Find where the given text appears and provide that cell's center as (X, Y) coordinate. 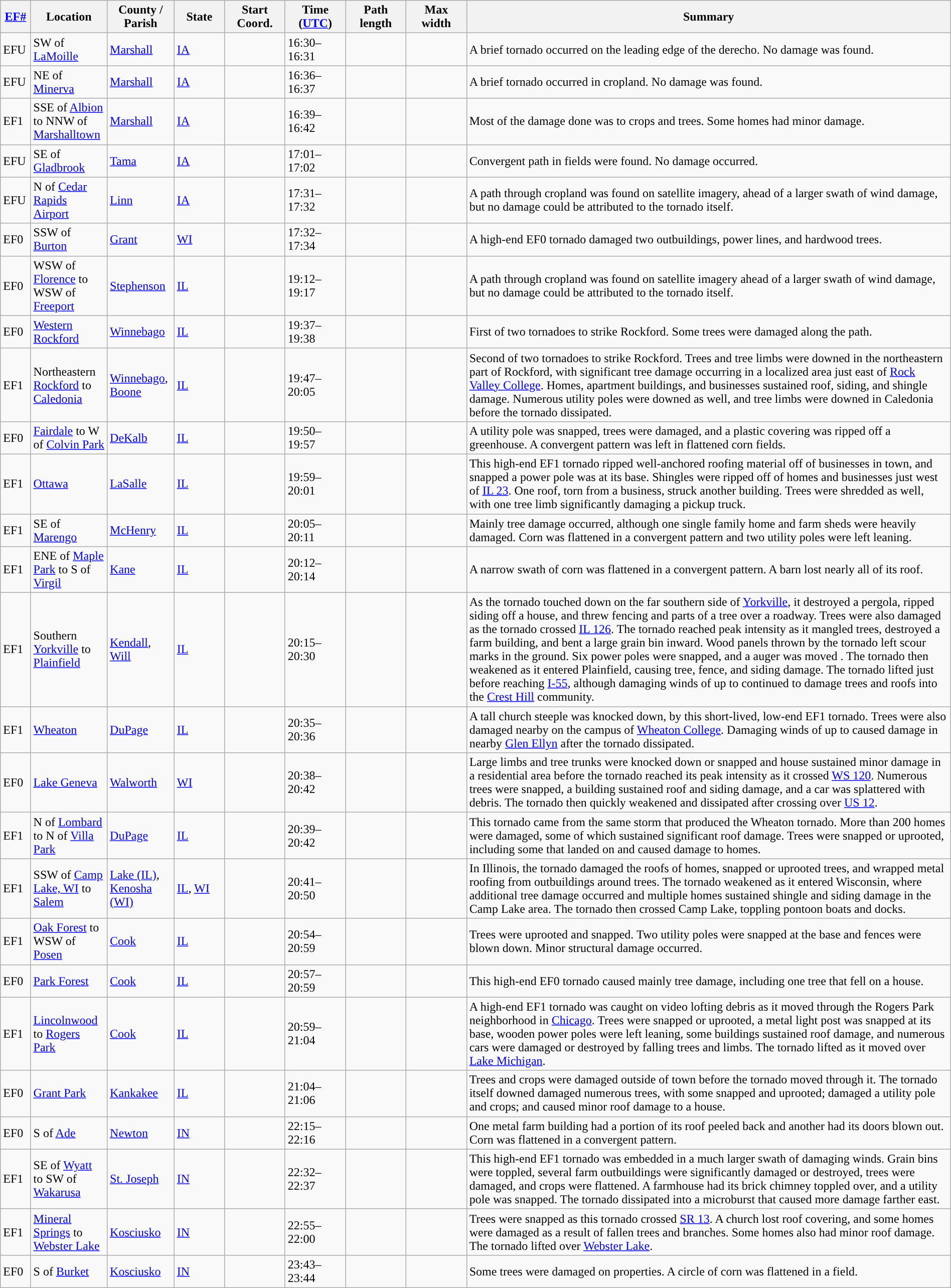
20:15–20:30 (315, 650)
Path length (376, 17)
Walworth (141, 782)
County / Parish (141, 17)
Kendall, Will (141, 650)
Linn (141, 200)
Most of the damage done was to crops and trees. Some homes had minor damage. (708, 121)
19:37–19:38 (315, 332)
Convergent path in fields were found. No damage occurred. (708, 160)
Tama (141, 160)
19:12–19:17 (315, 286)
Newton (141, 1133)
SE of Gladbrook (69, 160)
Trees were uprooted and snapped. Two utility poles were snapped at the base and fences were blown down. Minor structural damage occurred. (708, 941)
One metal farm building had a portion of its roof peeled back and another had its doors blown out. Corn was flattened in a convergent pattern. (708, 1133)
20:05–20:11 (315, 530)
Southern Yorkville to Plainfield (69, 650)
Kankakee (141, 1093)
S of Ade (69, 1133)
20:54–20:59 (315, 941)
IL, WI (199, 889)
Lake (IL), Kenosha (WI) (141, 889)
A brief tornado occurred in cropland. No damage was found. (708, 82)
Some trees were damaged on properties. A circle of corn was flattened in a field. (708, 1271)
20:35–20:36 (315, 730)
A narrow swath of corn was flattened in a convergent pattern. A barn lost nearly all of its roof. (708, 570)
21:04–21:06 (315, 1093)
20:57–20:59 (315, 981)
EF# (16, 17)
Max width (436, 17)
Time (UTC) (315, 17)
Winnebago (141, 332)
SSW of Burton (69, 240)
20:41–20:50 (315, 889)
19:59–20:01 (315, 484)
McHenry (141, 530)
19:47–20:05 (315, 385)
SE of Wyatt to SW of Wakarusa (69, 1179)
Fairdale to W of Colvin Park (69, 437)
16:30–16:31 (315, 49)
Grant Park (69, 1093)
DeKalb (141, 437)
WSW of Florence to WSW of Freeport (69, 286)
SSE of Albion to NNW of Marshalltown (69, 121)
Lincolnwood to Rogers Park (69, 1034)
SW of LaMoille (69, 49)
23:43–23:44 (315, 1271)
Mineral Springs to Webster Lake (69, 1232)
22:55–22:00 (315, 1232)
N of Cedar Rapids Airport (69, 200)
A high-end EF0 tornado damaged two outbuildings, power lines, and hardwood trees. (708, 240)
Ottawa (69, 484)
17:01–17:02 (315, 160)
19:50–19:57 (315, 437)
Western Rockford (69, 332)
16:36–16:37 (315, 82)
SSW of Camp Lake, WI to Salem (69, 889)
Winnebago, Boone (141, 385)
20:12–20:14 (315, 570)
Location (69, 17)
Lake Geneva (69, 782)
SE of Marengo (69, 530)
A brief tornado occurred on the leading edge of the derecho. No damage was found. (708, 49)
Wheaton (69, 730)
S of Burket (69, 1271)
ENE of Maple Park to S of Virgil (69, 570)
Northeastern Rockford to Caledonia (69, 385)
Kane (141, 570)
20:59–21:04 (315, 1034)
16:39–16:42 (315, 121)
State (199, 17)
20:39–20:42 (315, 836)
Stephenson (141, 286)
LaSalle (141, 484)
St. Joseph (141, 1179)
Summary (708, 17)
Grant (141, 240)
NE of Minerva (69, 82)
22:32–22:37 (315, 1179)
20:38–20:42 (315, 782)
This high-end EF0 tornado caused mainly tree damage, including one tree that fell on a house. (708, 981)
22:15–22:16 (315, 1133)
First of two tornadoes to strike Rockford. Some trees were damaged along the path. (708, 332)
Start Coord. (255, 17)
17:31–17:32 (315, 200)
Oak Forest to WSW of Posen (69, 941)
Park Forest (69, 981)
17:32–17:34 (315, 240)
N of Lombard to N of Villa Park (69, 836)
